Find where the given text appears and provide that cell's center as [X, Y] coordinate. 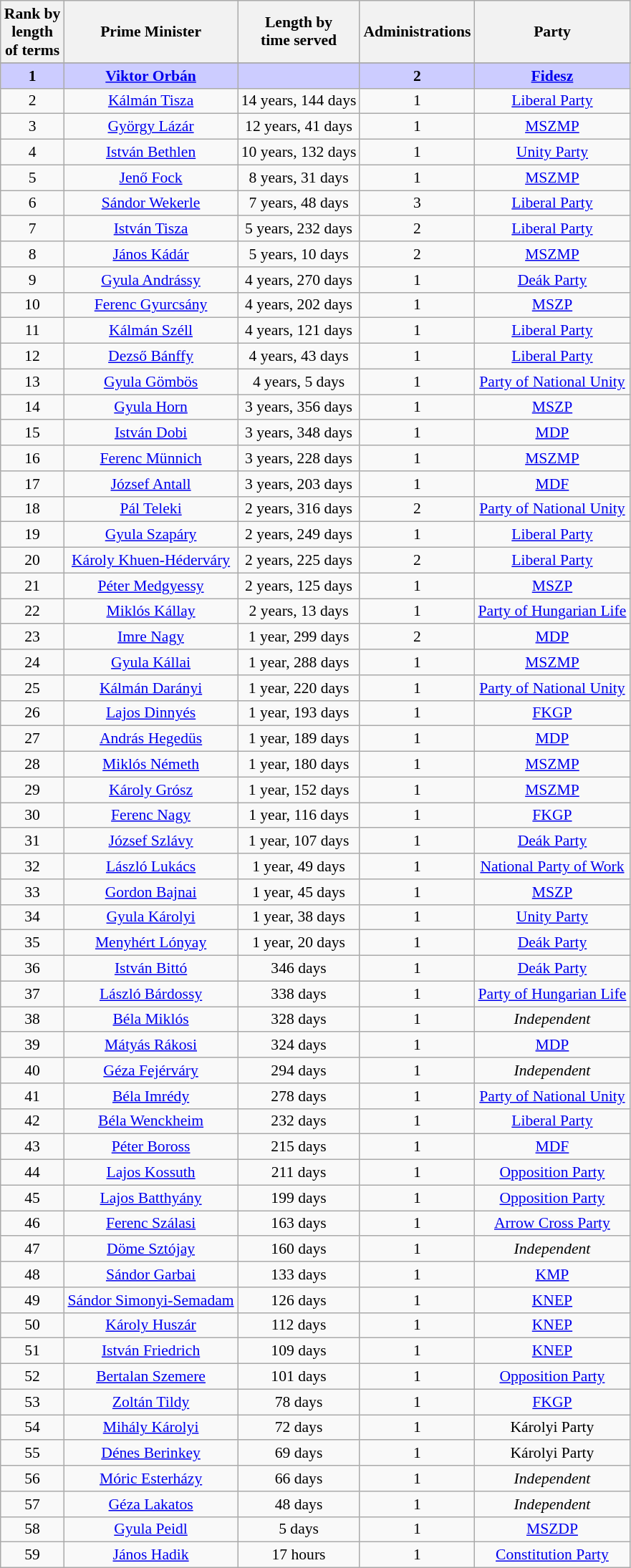
46 [33, 1224]
4 years, 121 days [299, 331]
Length bytime served [299, 32]
53 [33, 1402]
Béla Miklós [150, 1020]
Kálmán Darányi [150, 688]
1 year, 299 days [299, 637]
László Bárdossy [150, 994]
6 [33, 203]
28 [33, 765]
4 years, 5 days [299, 382]
Sándor Wekerle [150, 203]
Rank bylengthof terms [33, 32]
14 years, 144 days [299, 101]
4 years, 202 days [299, 305]
Bertalan Szemere [150, 1377]
48 [33, 1274]
Károly Huszár [150, 1325]
Károly Khuen-Héderváry [150, 561]
Kálmán Széll [150, 331]
4 years, 270 days [299, 280]
215 days [299, 1147]
Móric Esterházy [150, 1479]
40 [33, 1070]
Lajos Batthyány [150, 1198]
Gyula Peidl [150, 1529]
1 year, 45 days [299, 892]
51 [33, 1351]
21 [33, 586]
10 [33, 305]
5 days [299, 1529]
1 year, 180 days [299, 765]
1 year, 189 days [299, 739]
278 days [299, 1096]
37 [33, 994]
1 year, 152 days [299, 790]
31 [33, 841]
49 [33, 1300]
Fidesz [551, 76]
4 [33, 153]
160 days [299, 1249]
14 [33, 407]
20 [33, 561]
54 [33, 1428]
5 [33, 178]
232 days [299, 1121]
Mihály Károlyi [150, 1428]
16 [33, 458]
9 [33, 280]
Lajos Dinnyés [150, 713]
4 years, 43 days [299, 357]
Miklós Németh [150, 765]
50 [33, 1325]
36 [33, 969]
2 years, 316 days [299, 509]
Gyula Andrássy [150, 280]
Gordon Bajnai [150, 892]
133 days [299, 1274]
34 [33, 917]
42 [33, 1121]
Ferenc Nagy [150, 816]
26 [33, 713]
Kálmán Tisza [150, 101]
2 years, 225 days [299, 561]
Gyula Horn [150, 407]
István Dobi [150, 433]
66 days [299, 1479]
38 [33, 1020]
János Hadik [150, 1555]
1 year, 38 days [299, 917]
Mátyás Rákosi [150, 1045]
Sándor Garbai [150, 1274]
Jenő Fock [150, 178]
199 days [299, 1198]
58 [33, 1529]
338 days [299, 994]
44 [33, 1173]
Géza Lakatos [150, 1504]
109 days [299, 1351]
1 year, 116 days [299, 816]
32 [33, 866]
30 [33, 816]
59 [33, 1555]
12 years, 41 days [299, 127]
János Kádár [150, 254]
2 years, 13 days [299, 611]
Dezső Bánffy [150, 357]
8 [33, 254]
László Lukács [150, 866]
3 years, 203 days [299, 484]
Ferenc Münnich [150, 458]
8 years, 31 days [299, 178]
23 [33, 637]
101 days [299, 1377]
7 years, 48 days [299, 203]
56 [33, 1479]
Péter Boross [150, 1147]
22 [33, 611]
39 [33, 1045]
György Lázár [150, 127]
Prime Minister [150, 32]
211 days [299, 1173]
1 year, 107 days [299, 841]
41 [33, 1096]
12 [33, 357]
István Tisza [150, 229]
Menyhért Lónyay [150, 943]
17 hours [299, 1555]
5 years, 232 days [299, 229]
András Hegedüs [150, 739]
11 [33, 331]
Sándor Simonyi-Semadam [150, 1300]
István Bethlen [150, 153]
2 years, 249 days [299, 535]
Gyula Kállai [150, 662]
József Antall [150, 484]
1 year, 220 days [299, 688]
Gyula Gömbös [150, 382]
Dénes Berinkey [150, 1453]
Károly Grósz [150, 790]
10 years, 132 days [299, 153]
35 [33, 943]
126 days [299, 1300]
294 days [299, 1070]
MSZDP [551, 1529]
47 [33, 1249]
Béla Imrédy [150, 1096]
328 days [299, 1020]
18 [33, 509]
Lajos Kossuth [150, 1173]
2 years, 125 days [299, 586]
National Party of Work [551, 866]
33 [33, 892]
3 years, 356 days [299, 407]
52 [33, 1377]
78 days [299, 1402]
7 [33, 229]
55 [33, 1453]
Viktor Orbán [150, 76]
43 [33, 1147]
5 years, 10 days [299, 254]
3 years, 348 days [299, 433]
163 days [299, 1224]
Zoltán Tildy [150, 1402]
Géza Fejérváry [150, 1070]
Döme Sztójay [150, 1249]
112 days [299, 1325]
Gyula Károlyi [150, 917]
15 [33, 433]
17 [33, 484]
József Szlávy [150, 841]
Constitution Party [551, 1555]
Pál Teleki [150, 509]
19 [33, 535]
Miklós Kállay [150, 611]
Imre Nagy [150, 637]
Péter Medgyessy [150, 586]
25 [33, 688]
13 [33, 382]
29 [33, 790]
324 days [299, 1045]
24 [33, 662]
48 days [299, 1504]
57 [33, 1504]
Ferenc Szálasi [150, 1224]
3 years, 228 days [299, 458]
45 [33, 1198]
1 year, 193 days [299, 713]
Ferenc Gyurcsány [150, 305]
Party [551, 32]
Arrow Cross Party [551, 1224]
István Friedrich [150, 1351]
69 days [299, 1453]
KMP [551, 1274]
72 days [299, 1428]
27 [33, 739]
1 year, 49 days [299, 866]
Gyula Szapáry [150, 535]
István Bittó [150, 969]
346 days [299, 969]
1 year, 288 days [299, 662]
1 year, 20 days [299, 943]
Béla Wenckheim [150, 1121]
Administrations [417, 32]
